Identify which cell holds the provided text, then report its (X, Y) central coordinate. 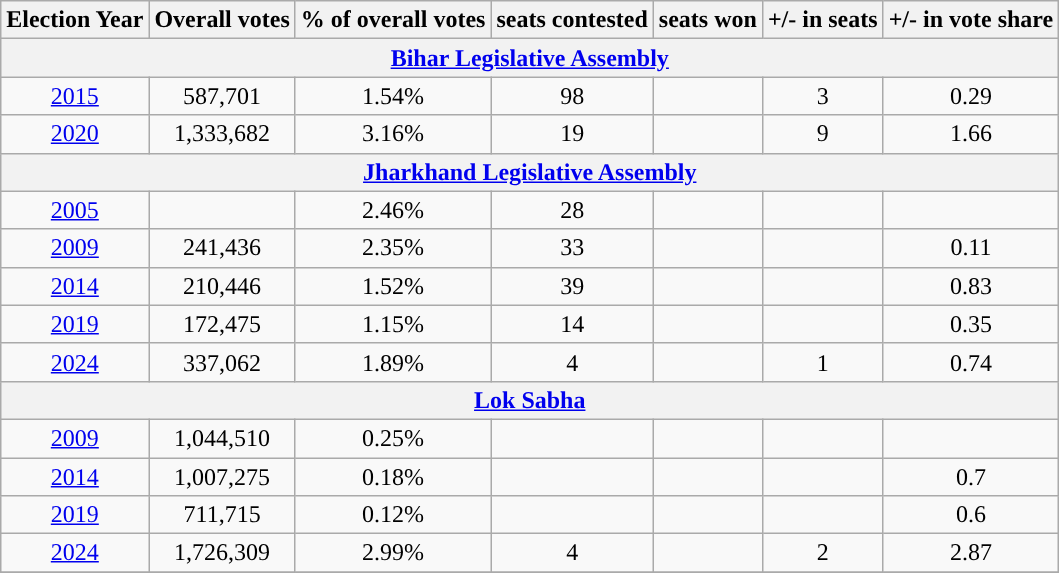
2 (822, 553)
3 (822, 96)
2005 (75, 210)
1.66 (971, 134)
% of overall votes (393, 20)
2.99% (393, 553)
337,062 (222, 362)
1,044,510 (222, 438)
0.74 (971, 362)
98 (572, 96)
0.83 (971, 286)
1.54% (393, 96)
Jharkhand Legislative Assembly (530, 172)
9 (822, 134)
0.6 (971, 515)
1 (822, 362)
0.29 (971, 96)
39 (572, 286)
0.25% (393, 438)
0.18% (393, 477)
711,715 (222, 515)
241,436 (222, 248)
0.11 (971, 248)
1,333,682 (222, 134)
Election Year (75, 20)
33 (572, 248)
28 (572, 210)
0.12% (393, 515)
Bihar Legislative Assembly (530, 58)
0.35 (971, 324)
2015 (75, 96)
seats won (708, 20)
2.35% (393, 248)
1.15% (393, 324)
1,007,275 (222, 477)
seats contested (572, 20)
1,726,309 (222, 553)
2020 (75, 134)
3.16% (393, 134)
587,701 (222, 96)
+/- in seats (822, 20)
Overall votes (222, 20)
172,475 (222, 324)
0.7 (971, 477)
2.46% (393, 210)
+/- in vote share (971, 20)
1.89% (393, 362)
210,446 (222, 286)
19 (572, 134)
2.87 (971, 553)
14 (572, 324)
Lok Sabha (530, 400)
1.52% (393, 286)
